Find where the given text appears and provide that cell's center as (x, y) coordinate. 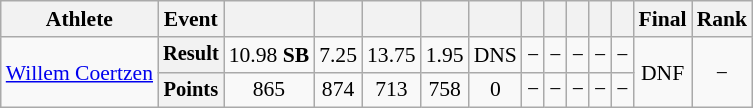
1.95 (445, 55)
7.25 (338, 55)
Willem Coertzen (80, 72)
Athlete (80, 19)
Rank (722, 19)
Final (663, 19)
DNS (496, 55)
DNF (663, 72)
758 (445, 90)
13.75 (392, 55)
10.98 SB (270, 55)
Points (191, 90)
874 (338, 90)
Event (191, 19)
Result (191, 55)
865 (270, 90)
713 (392, 90)
0 (496, 90)
